Capture the cell that displays the provided text and extract its (X, Y) central coordinate. 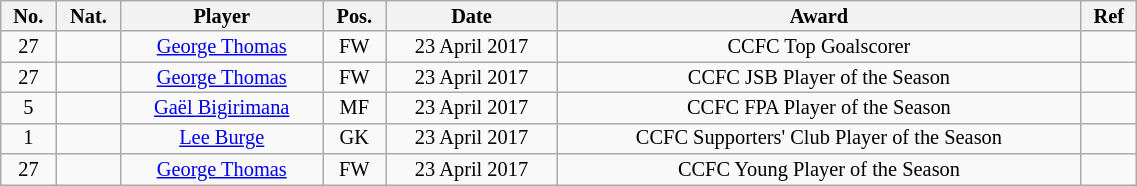
CCFC JSB Player of the Season (819, 78)
CCFC Top Goalscorer (819, 46)
No. (28, 16)
Date (472, 16)
Ref (1109, 16)
Gaël Bigirimana (222, 108)
5 (28, 108)
Player (222, 16)
CCFC Supporters' Club Player of the Season (819, 138)
Pos. (354, 16)
GK (354, 138)
Nat. (88, 16)
1 (28, 138)
CCFC Young Player of the Season (819, 170)
MF (354, 108)
CCFC FPA Player of the Season (819, 108)
Lee Burge (222, 138)
Award (819, 16)
